Determine the (x, y) coordinate at the center of the cell enclosing the given text.  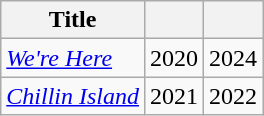
Title (73, 20)
2024 (234, 58)
2021 (174, 96)
We're Here (73, 58)
2020 (174, 58)
2022 (234, 96)
Chillin Island (73, 96)
